Scan for the cell matching the given text and deliver its (x, y) coordinate at center. 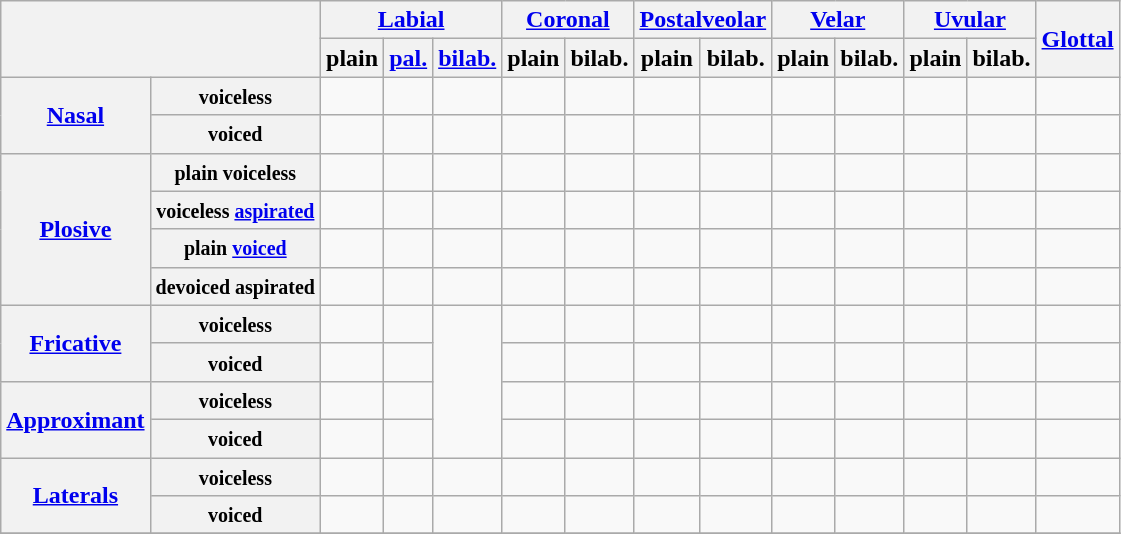
Uvular (970, 20)
devoiced aspirated (235, 286)
pal. (408, 58)
Fricative (76, 343)
Postalveolar (703, 20)
Velar (838, 20)
Labial (412, 20)
Coronal (568, 20)
Laterals (76, 496)
Plosive (76, 229)
plain voiceless (235, 172)
voiceless aspirated (235, 210)
plain voiced (235, 248)
Approximant (76, 419)
Glottal (1078, 39)
Nasal (76, 115)
